Search for the cell housing the specified text and yield its [x, y] center coordinate. 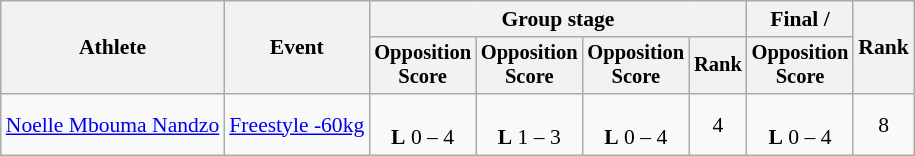
Group stage [558, 19]
Athlete [113, 48]
4 [718, 124]
Event [296, 48]
L 1 – 3 [530, 124]
Freestyle -60kg [296, 124]
8 [884, 124]
Noelle Mbouma Nandzo [113, 124]
Final / [800, 19]
